Identify which cell holds the provided text, then report its [X, Y] central coordinate. 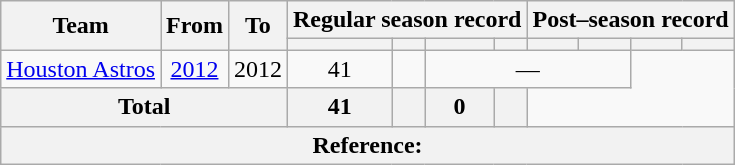
To [258, 26]
Team [81, 26]
From [194, 26]
Reference: [368, 145]
Total [144, 107]
Houston Astros [81, 69]
— [528, 69]
Regular season record [408, 20]
0 [460, 107]
Post–season record [630, 20]
